Identify which cell holds the provided text, then report its [X, Y] central coordinate. 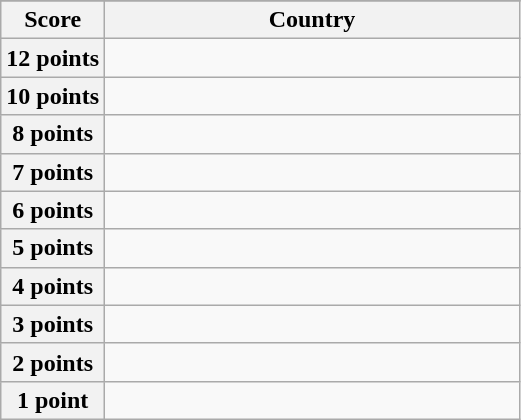
2 points [53, 362]
3 points [53, 324]
Country [312, 20]
8 points [53, 134]
7 points [53, 172]
12 points [53, 58]
5 points [53, 248]
10 points [53, 96]
Score [53, 20]
6 points [53, 210]
1 point [53, 400]
4 points [53, 286]
